Pinpoint the cell where the given text exists, returning its [X, Y] midpoint coordinate. 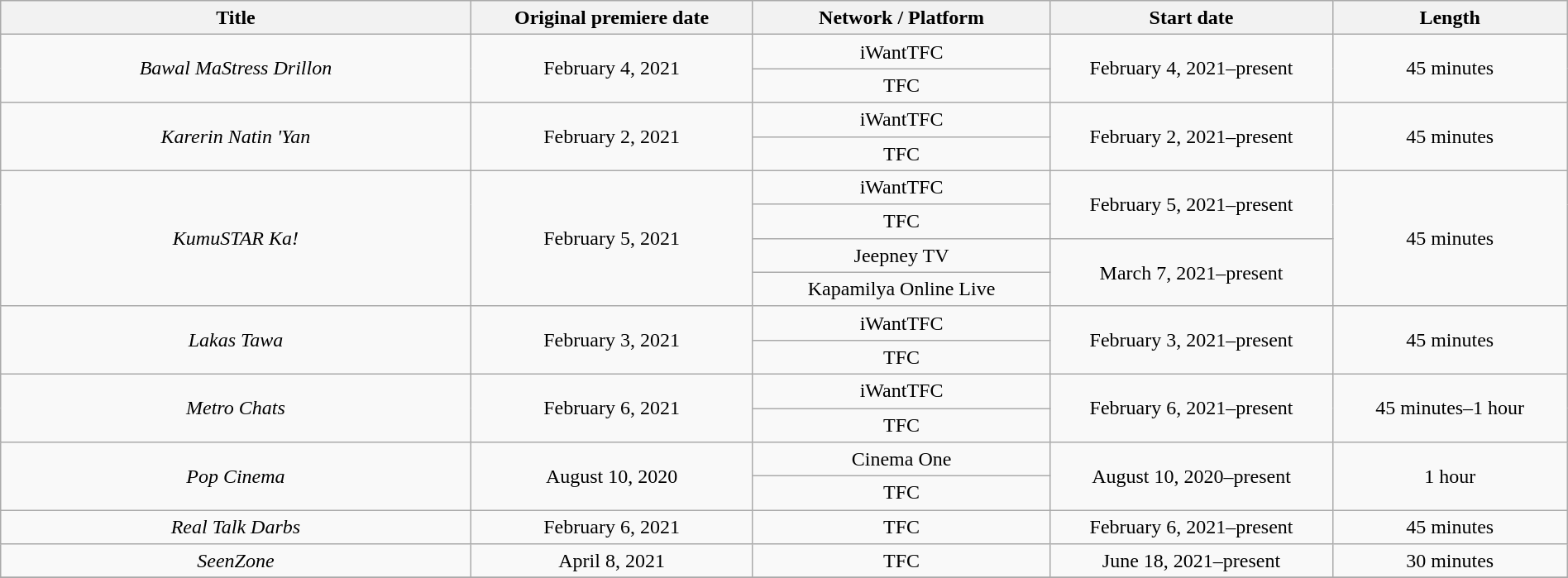
SeenZone [236, 561]
Length [1450, 18]
Metro Chats [236, 408]
February 3, 2021 [612, 340]
Karerin Natin 'Yan [236, 136]
1 hour [1450, 476]
Real Talk Darbs [236, 528]
Start date [1191, 18]
February 3, 2021–present [1191, 340]
KumuSTAR Ka! [236, 238]
August 10, 2020–present [1191, 476]
45 minutes–1 hour [1450, 408]
February 2, 2021 [612, 136]
Kapamilya Online Live [901, 289]
Cinema One [901, 460]
Jeepney TV [901, 255]
February 5, 2021 [612, 238]
Title [236, 18]
March 7, 2021–present [1191, 272]
February 5, 2021–present [1191, 204]
June 18, 2021–present [1191, 561]
Bawal MaStress Drillon [236, 69]
Lakas Tawa [236, 340]
Pop Cinema [236, 476]
August 10, 2020 [612, 476]
February 4, 2021 [612, 69]
April 8, 2021 [612, 561]
February 2, 2021–present [1191, 136]
Network / Platform [901, 18]
February 4, 2021–present [1191, 69]
30 minutes [1450, 561]
Original premiere date [612, 18]
